Detect which cell encompasses the target text, then output its (X, Y) center coordinate. 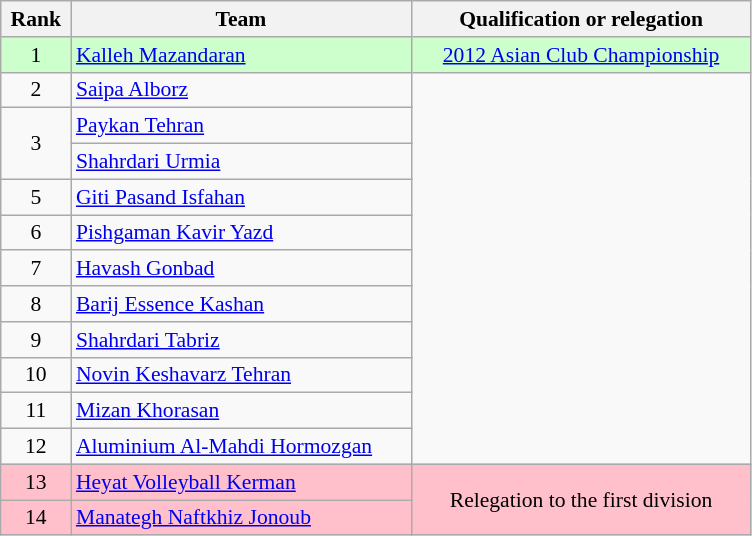
12 (36, 447)
11 (36, 411)
Rank (36, 19)
Barij Essence Kashan (241, 304)
Relegation to the first division (581, 500)
Kalleh Mazandaran (241, 55)
Havash Gonbad (241, 269)
Shahrdari Urmia (241, 162)
Manategh Naftkhiz Jonoub (241, 518)
3 (36, 144)
14 (36, 518)
Saipa Alborz (241, 90)
Qualification or relegation (581, 19)
10 (36, 375)
1 (36, 55)
Pishgaman Kavir Yazd (241, 233)
13 (36, 482)
7 (36, 269)
5 (36, 197)
Mizan Khorasan (241, 411)
6 (36, 233)
Giti Pasand Isfahan (241, 197)
8 (36, 304)
Paykan Tehran (241, 126)
Aluminium Al-Mahdi Hormozgan (241, 447)
2012 Asian Club Championship (581, 55)
2 (36, 90)
9 (36, 340)
Heyat Volleyball Kerman (241, 482)
Team (241, 19)
Shahrdari Tabriz (241, 340)
Novin Keshavarz Tehran (241, 375)
